From the cell containing the given text, extract its center point as (X, Y) coordinate. 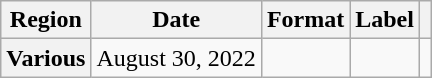
Region (46, 20)
Label (385, 20)
August 30, 2022 (176, 58)
Format (305, 20)
Date (176, 20)
Various (46, 58)
